Capture the cell that displays the provided text and extract its [X, Y] central coordinate. 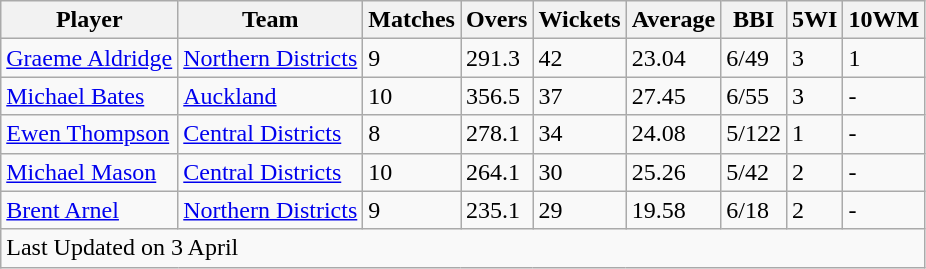
6/49 [754, 58]
24.08 [674, 134]
264.1 [496, 172]
235.1 [496, 210]
Last Updated on 3 April [463, 248]
Team [270, 20]
356.5 [496, 96]
29 [580, 210]
10WM [884, 20]
6/55 [754, 96]
5WI [814, 20]
Matches [412, 20]
8 [412, 134]
34 [580, 134]
Wickets [580, 20]
27.45 [674, 96]
Graeme Aldridge [90, 58]
Player [90, 20]
BBI [754, 20]
Michael Bates [90, 96]
5/122 [754, 134]
Average [674, 20]
291.3 [496, 58]
37 [580, 96]
6/18 [754, 210]
Ewen Thompson [90, 134]
19.58 [674, 210]
25.26 [674, 172]
278.1 [496, 134]
23.04 [674, 58]
Michael Mason [90, 172]
5/42 [754, 172]
Brent Arnel [90, 210]
Overs [496, 20]
Auckland [270, 96]
30 [580, 172]
42 [580, 58]
